Return the [x, y] coordinate for the center point of the cell that contains the specified text.  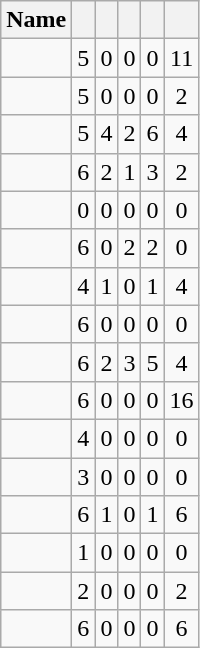
11 [182, 58]
Name [36, 20]
16 [182, 400]
